Detect which cell encompasses the target text, then output its [x, y] center coordinate. 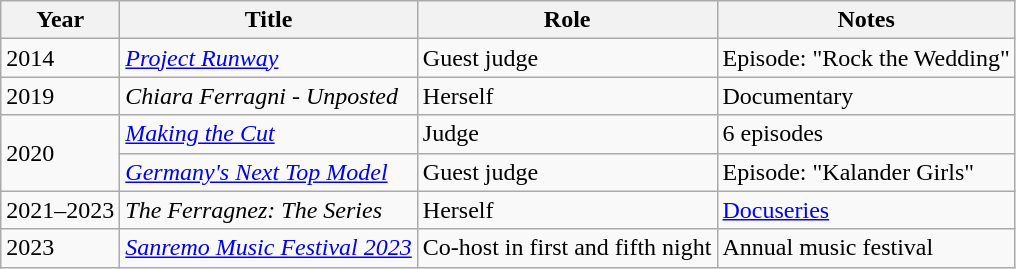
2023 [60, 248]
2021–2023 [60, 210]
2020 [60, 153]
Notes [866, 20]
Annual music festival [866, 248]
6 episodes [866, 134]
Documentary [866, 96]
Chiara Ferragni - Unposted [268, 96]
Germany's Next Top Model [268, 172]
2019 [60, 96]
Co-host in first and fifth night [567, 248]
2014 [60, 58]
Project Runway [268, 58]
Making the Cut [268, 134]
Episode: "Kalander Girls" [866, 172]
Role [567, 20]
Docuseries [866, 210]
Year [60, 20]
Title [268, 20]
The Ferragnez: The Series [268, 210]
Episode: "Rock the Wedding" [866, 58]
Sanremo Music Festival 2023 [268, 248]
Judge [567, 134]
